Output the [x, y] coordinate of the center of the cell containing the given text.  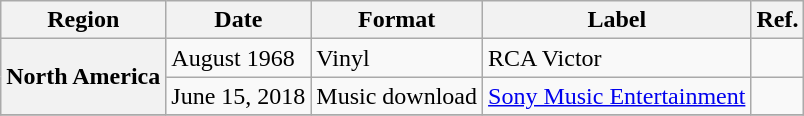
Format [397, 20]
RCA Victor [617, 58]
Date [238, 20]
Sony Music Entertainment [617, 96]
Vinyl [397, 58]
Region [84, 20]
Ref. [778, 20]
Music download [397, 96]
North America [84, 77]
June 15, 2018 [238, 96]
Label [617, 20]
August 1968 [238, 58]
